Extract the [x, y] coordinate from the center of the cell holding the provided text.  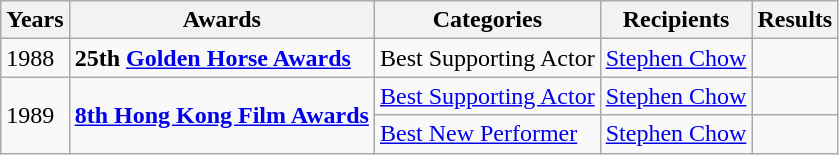
Results [795, 20]
Years [35, 20]
1989 [35, 115]
Awards [222, 20]
25th Golden Horse Awards [222, 58]
1988 [35, 58]
Categories [487, 20]
Best New Performer [487, 134]
8th Hong Kong Film Awards [222, 115]
Recipients [676, 20]
